Pinpoint the cell where the given text exists, returning its [X, Y] midpoint coordinate. 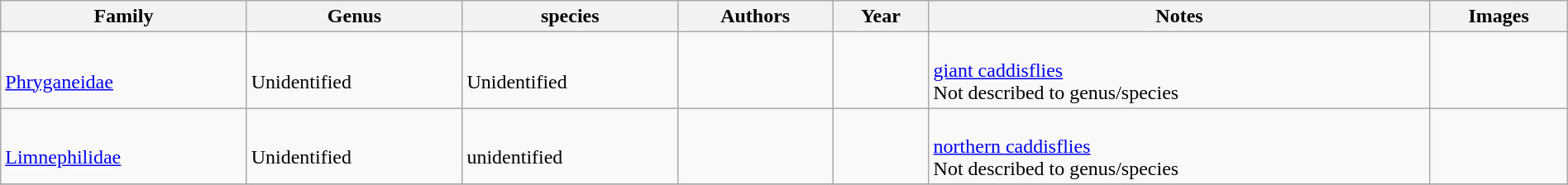
Limnephilidae [124, 146]
Year [881, 17]
unidentified [571, 146]
Notes [1179, 17]
Images [1499, 17]
northern caddisfliesNot described to genus/species [1179, 146]
Family [124, 17]
species [571, 17]
Phryganeidae [124, 70]
Genus [354, 17]
giant caddisfliesNot described to genus/species [1179, 70]
Authors [756, 17]
